Search for the cell housing the specified text and yield its (X, Y) center coordinate. 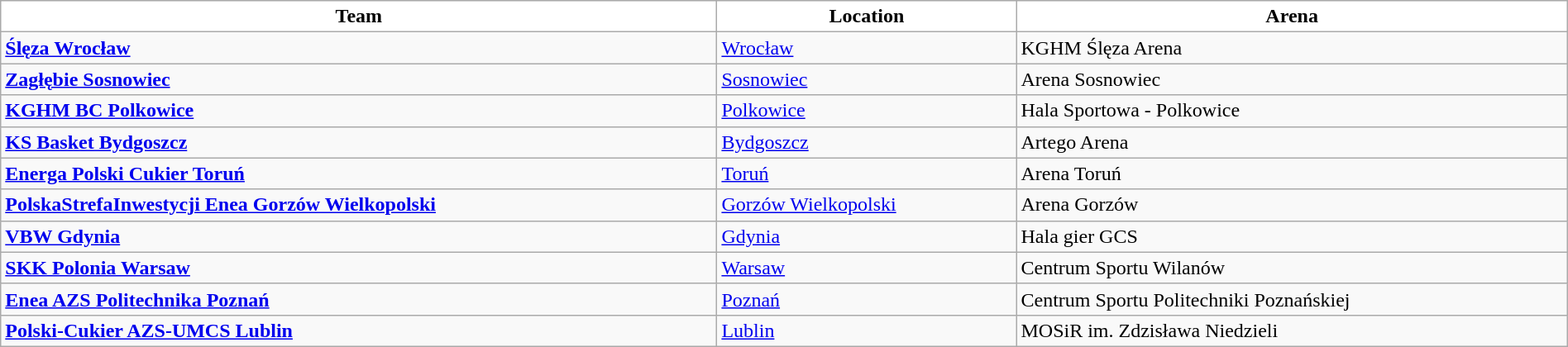
KGHM BC Polkowice (359, 111)
VBW Gdynia (359, 236)
Arena Gorzów (1292, 205)
Arena Toruń (1292, 173)
Gorzów Wielkopolski (867, 205)
Polski-Cukier AZS-UMCS Lublin (359, 330)
Centrum Sportu Wilanów (1292, 268)
Artego Arena (1292, 142)
KGHM Ślęza Arena (1292, 48)
Arena (1292, 17)
Location (867, 17)
KS Basket Bydgoszcz (359, 142)
Sosnowiec (867, 79)
Ślęza Wrocław (359, 48)
SKK Polonia Warsaw (359, 268)
Hala gier GCS (1292, 236)
Poznań (867, 299)
Polkowice (867, 111)
Team (359, 17)
Warsaw (867, 268)
Zagłębie Sosnowiec (359, 79)
PolskaStrefaInwestycji Enea Gorzów Wielkopolski (359, 205)
Arena Sosnowiec (1292, 79)
MOSiR im. Zdzisława Niedzieli (1292, 330)
Toruń (867, 173)
Bydgoszcz (867, 142)
Lublin (867, 330)
Gdynia (867, 236)
Energa Polski Cukier Toruń (359, 173)
Wrocław (867, 48)
Centrum Sportu Politechniki Poznańskiej (1292, 299)
Hala Sportowa - Polkowice (1292, 111)
Enea AZS Politechnika Poznań (359, 299)
